Scan for the cell matching the given text and deliver its [x, y] coordinate at center. 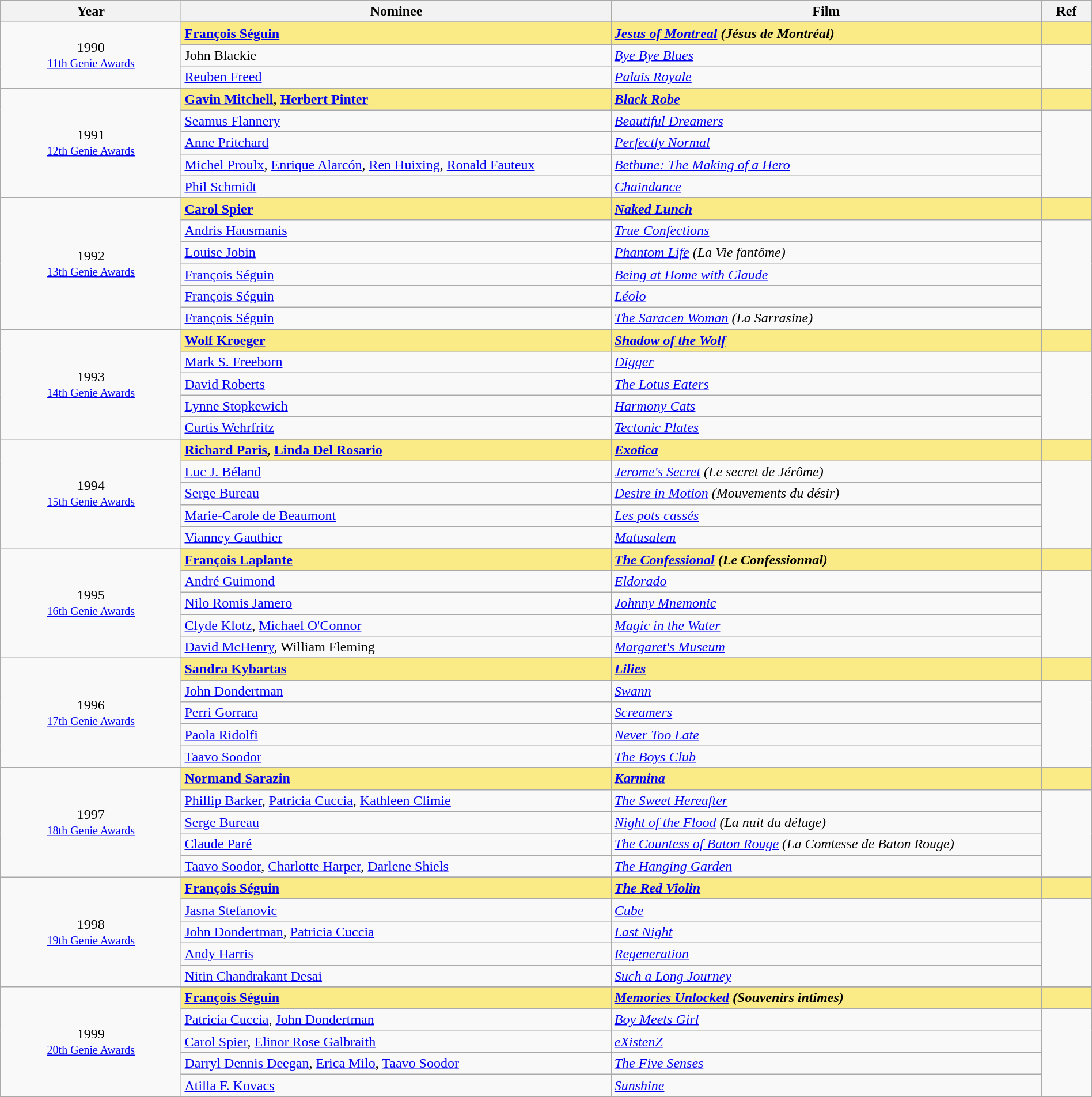
The Countess of Baton Rouge (La Comtesse de Baton Rouge) [826, 844]
Harmony Cats [826, 406]
André Guimond [396, 581]
1993 14th Genie Awards [91, 384]
Perfectly Normal [826, 143]
John Dondertman [396, 691]
Andy Harris [396, 954]
Screamers [826, 713]
Darryl Dennis Deegan, Erica Milo, Taavo Soodor [396, 1064]
Johnny Mnemonic [826, 603]
1996 17th Genie Awards [91, 713]
Jerome's Secret (Le secret de Jérôme) [826, 472]
The Lotus Eaters [826, 384]
John Blackie [396, 55]
Taavo Soodor [396, 757]
Normand Sarazin [396, 779]
1997 18th Genie Awards [91, 822]
Patricia Cuccia, John Dondertman [396, 1020]
Reuben Freed [396, 77]
Sandra Kybartas [396, 669]
Black Robe [826, 99]
David McHenry, William Fleming [396, 647]
Digger [826, 362]
Michel Proulx, Enrique Alarcón, Ren Huixing, Ronald Fauteux [396, 165]
Atilla F. Kovacs [396, 1085]
Mark S. Freeborn [396, 362]
Louise Jobin [396, 252]
Karmina [826, 779]
Jesus of Montreal (Jésus de Montréal) [826, 33]
The Saracen Woman (La Sarrasine) [826, 318]
Nitin Chandrakant Desai [396, 976]
Luc J. Béland [396, 472]
1998 19th Genie Awards [91, 932]
Ref [1067, 12]
Richard Paris, Linda Del Rosario [396, 450]
Year [91, 12]
Sunshine [826, 1085]
Magic in the Water [826, 625]
Boy Meets Girl [826, 1020]
Palais Royale [826, 77]
David Roberts [396, 384]
Curtis Wehrfritz [396, 428]
The Boys Club [826, 757]
Shadow of the Wolf [826, 340]
Paola Ridolfi [396, 735]
Phantom Life (La Vie fantôme) [826, 252]
Such a Long Journey [826, 976]
Beautiful Dreamers [826, 121]
The Red Violin [826, 888]
The Confessional (Le Confessionnal) [826, 559]
Léolo [826, 297]
Memories Unlocked (Souvenirs intimes) [826, 998]
Marie-Carole de Beaumont [396, 515]
The Sweet Hereafter [826, 800]
Night of the Flood (La nuit du déluge) [826, 822]
Taavo Soodor, Charlotte Harper, Darlene Shiels [396, 866]
1999 20th Genie Awards [91, 1042]
Swann [826, 691]
Perri Gorrara [396, 713]
Gavin Mitchell, Herbert Pinter [396, 99]
Jasna Stefanovic [396, 910]
The Hanging Garden [826, 866]
Wolf Kroeger [396, 340]
Lynne Stopkewich [396, 406]
Vianney Gauthier [396, 537]
Phil Schmidt [396, 187]
Being at Home with Claude [826, 275]
John Dondertman, Patricia Cuccia [396, 932]
Eldorado [826, 581]
Les pots cassés [826, 515]
True Confections [826, 230]
The Five Senses [826, 1064]
1990 11th Genie Awards [91, 55]
1992 13th Genie Awards [91, 263]
Matusalem [826, 537]
Bethune: The Making of a Hero [826, 165]
Clyde Klotz, Michael O'Connor [396, 625]
Last Night [826, 932]
Claude Paré [396, 844]
François Laplante [396, 559]
1995 16th Genie Awards [91, 603]
Carol Spier, Elinor Rose Galbraith [396, 1042]
Bye Bye Blues [826, 55]
Tectonic Plates [826, 428]
Cube [826, 910]
1994 15th Genie Awards [91, 494]
Phillip Barker, Patricia Cuccia, Kathleen Climie [396, 800]
Margaret's Museum [826, 647]
Seamus Flannery [396, 121]
Naked Lunch [826, 208]
Anne Pritchard [396, 143]
Nilo Romis Jamero [396, 603]
Film [826, 12]
Carol Spier [396, 208]
Regeneration [826, 954]
Andris Hausmanis [396, 230]
Desire in Motion (Mouvements du désir) [826, 494]
eXistenZ [826, 1042]
Chaindance [826, 187]
1991 12th Genie Awards [91, 143]
Never Too Late [826, 735]
Exotica [826, 450]
Nominee [396, 12]
Lilies [826, 669]
